Search for the cell housing the specified text and yield its (X, Y) center coordinate. 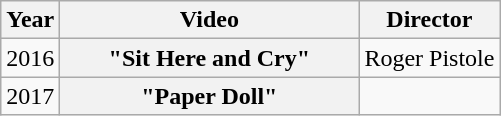
2017 (30, 96)
Year (30, 20)
"Sit Here and Cry" (210, 58)
2016 (30, 58)
"Paper Doll" (210, 96)
Director (430, 20)
Video (210, 20)
Roger Pistole (430, 58)
